For the text-containing cell, return its midpoint in (X, Y) coordinate format. 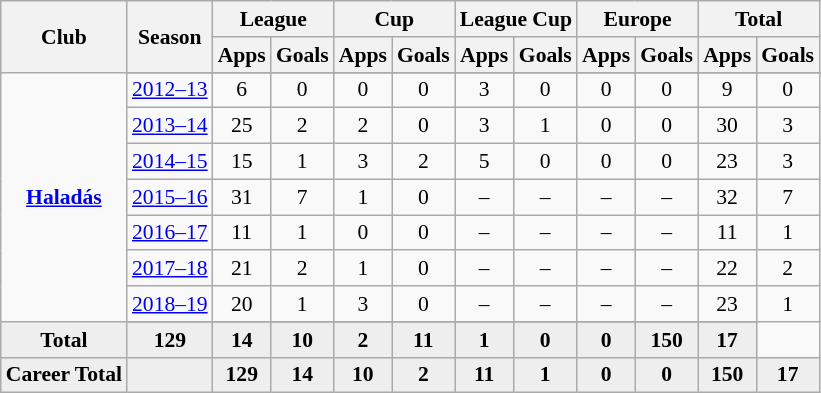
5 (484, 162)
9 (727, 90)
2017–18 (170, 269)
2014–15 (170, 162)
2015–16 (170, 197)
22 (727, 269)
21 (242, 269)
Europe (638, 19)
Haladás (64, 196)
Cup (394, 19)
2016–17 (170, 233)
20 (242, 304)
2013–14 (170, 126)
League (274, 19)
Season (170, 36)
6 (242, 90)
Club (64, 36)
32 (727, 197)
Career Total (64, 375)
2018–19 (170, 304)
15 (242, 162)
League Cup (516, 19)
2012–13 (170, 90)
30 (727, 126)
31 (242, 197)
25 (242, 126)
